Provide the (x, y) coordinate of the cell's center where the given text is located.  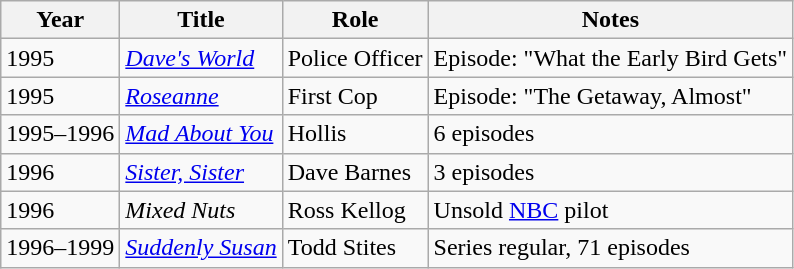
Dave Barnes (355, 172)
Todd Stites (355, 248)
Hollis (355, 134)
First Cop (355, 96)
Ross Kellog (355, 210)
Mad About You (201, 134)
1996–1999 (60, 248)
Episode: "What the Early Bird Gets" (610, 58)
Episode: "The Getaway, Almost" (610, 96)
Sister, Sister (201, 172)
6 episodes (610, 134)
Mixed Nuts (201, 210)
Year (60, 20)
Unsold NBC pilot (610, 210)
Suddenly Susan (201, 248)
Title (201, 20)
Police Officer (355, 58)
Notes (610, 20)
Dave's World (201, 58)
1995–1996 (60, 134)
Role (355, 20)
Roseanne (201, 96)
Series regular, 71 episodes (610, 248)
3 episodes (610, 172)
